Extract the (x, y) coordinate from the center of the cell holding the provided text.  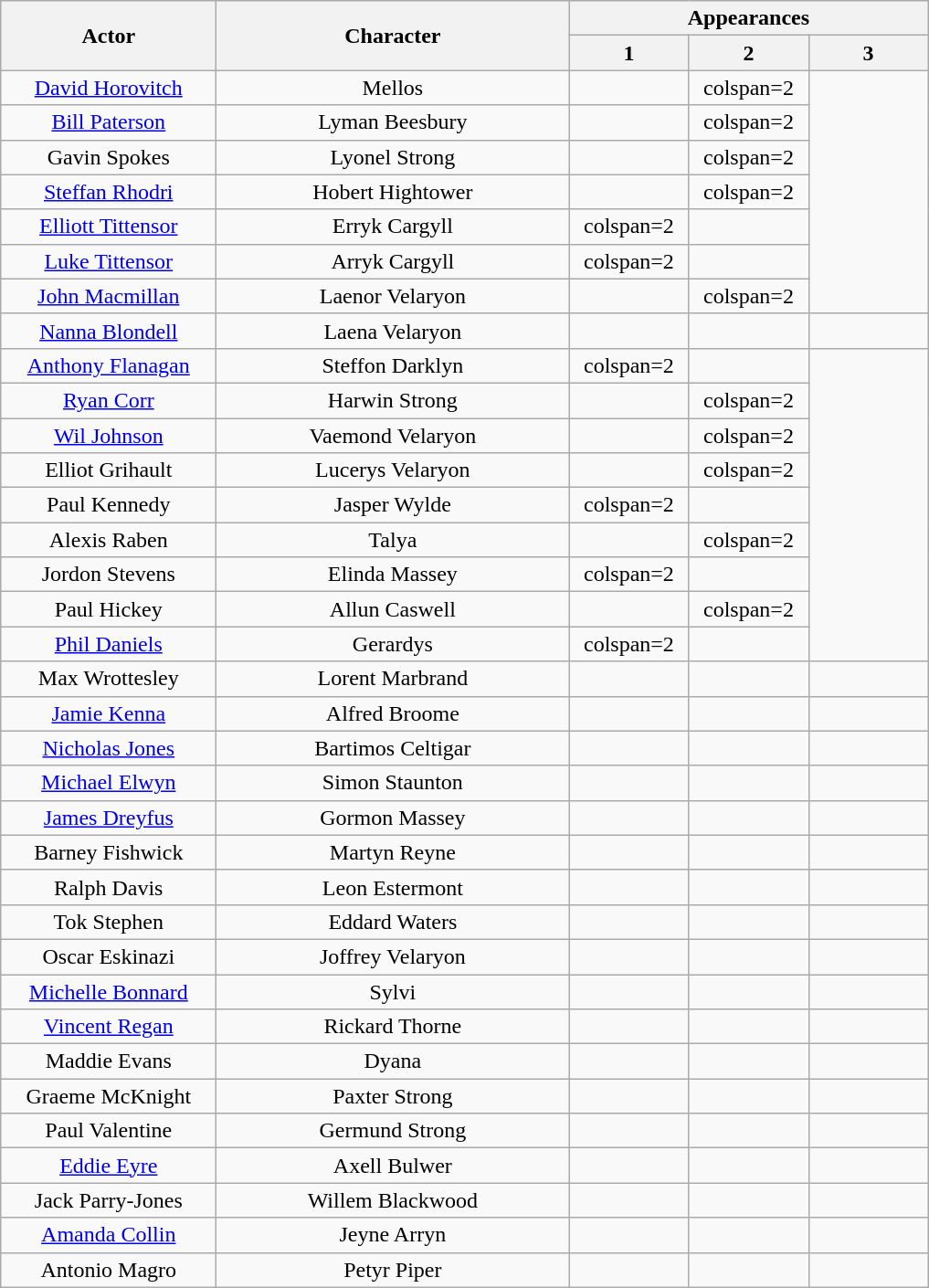
John Macmillan (109, 296)
Elinda Massey (393, 575)
Amanda Collin (109, 1235)
Alexis Raben (109, 540)
Michelle Bonnard (109, 991)
Maddie Evans (109, 1061)
Martyn Reyne (393, 852)
Lorent Marbrand (393, 679)
Michael Elwyn (109, 783)
Graeme McKnight (109, 1096)
Willem Blackwood (393, 1200)
Phil Daniels (109, 644)
Max Wrottesley (109, 679)
Anthony Flanagan (109, 365)
Laena Velaryon (393, 331)
James Dreyfus (109, 818)
Jeyne Arryn (393, 1235)
Steffan Rhodri (109, 192)
Steffon Darklyn (393, 365)
Paul Valentine (109, 1131)
Actor (109, 36)
Elliot Grihault (109, 470)
Leon Estermont (393, 887)
Oscar Eskinazi (109, 956)
Lyman Beesbury (393, 122)
Bartimos Celtigar (393, 748)
Bill Paterson (109, 122)
Paul Kennedy (109, 505)
Allun Caswell (393, 609)
Alfred Broome (393, 713)
Ralph Davis (109, 887)
Talya (393, 540)
Character (393, 36)
Jasper Wylde (393, 505)
Paul Hickey (109, 609)
Germund Strong (393, 1131)
Mellos (393, 88)
Eddard Waters (393, 922)
Wil Johnson (109, 436)
Barney Fishwick (109, 852)
Vaemond Velaryon (393, 436)
Laenor Velaryon (393, 296)
Jamie Kenna (109, 713)
2 (749, 53)
1 (628, 53)
Axell Bulwer (393, 1166)
Antonio Magro (109, 1270)
David Horovitch (109, 88)
Jack Parry-Jones (109, 1200)
Joffrey Velaryon (393, 956)
Paxter Strong (393, 1096)
Tok Stephen (109, 922)
Nicholas Jones (109, 748)
Hobert Hightower (393, 192)
Lucerys Velaryon (393, 470)
Jordon Stevens (109, 575)
Erryk Cargyll (393, 227)
Rickard Thorne (393, 1027)
Arryk Cargyll (393, 261)
Eddie Eyre (109, 1166)
Simon Staunton (393, 783)
Gerardys (393, 644)
Dyana (393, 1061)
Lyonel Strong (393, 157)
Appearances (749, 18)
Harwin Strong (393, 400)
Elliott Tittensor (109, 227)
Luke Tittensor (109, 261)
Sylvi (393, 991)
Gavin Spokes (109, 157)
Gormon Massey (393, 818)
Ryan Corr (109, 400)
3 (868, 53)
Nanna Blondell (109, 331)
Petyr Piper (393, 1270)
Vincent Regan (109, 1027)
